Identify which cell holds the provided text, then report its [X, Y] central coordinate. 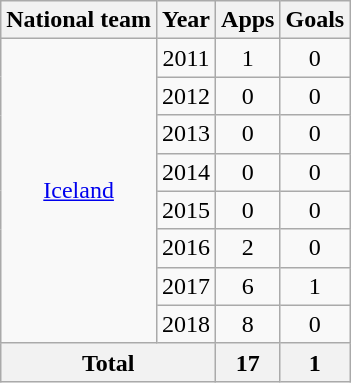
Goals [315, 20]
2016 [186, 248]
2011 [186, 58]
Iceland [79, 191]
2018 [186, 324]
8 [248, 324]
6 [248, 286]
Year [186, 20]
Apps [248, 20]
2017 [186, 286]
2014 [186, 172]
17 [248, 362]
National team [79, 20]
2 [248, 248]
2012 [186, 96]
Total [108, 362]
2015 [186, 210]
2013 [186, 134]
